Provide the (x, y) coordinate of the cell's center where the given text is located.  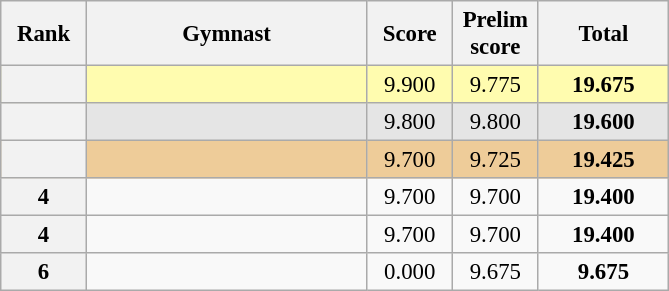
19.675 (604, 85)
9.900 (410, 85)
19.600 (604, 122)
Total (604, 34)
Rank (44, 34)
19.425 (604, 160)
Score (410, 34)
Prelim score (496, 34)
9.775 (496, 85)
Gymnast (226, 34)
9.725 (496, 160)
